Capture the cell that displays the provided text and extract its [X, Y] central coordinate. 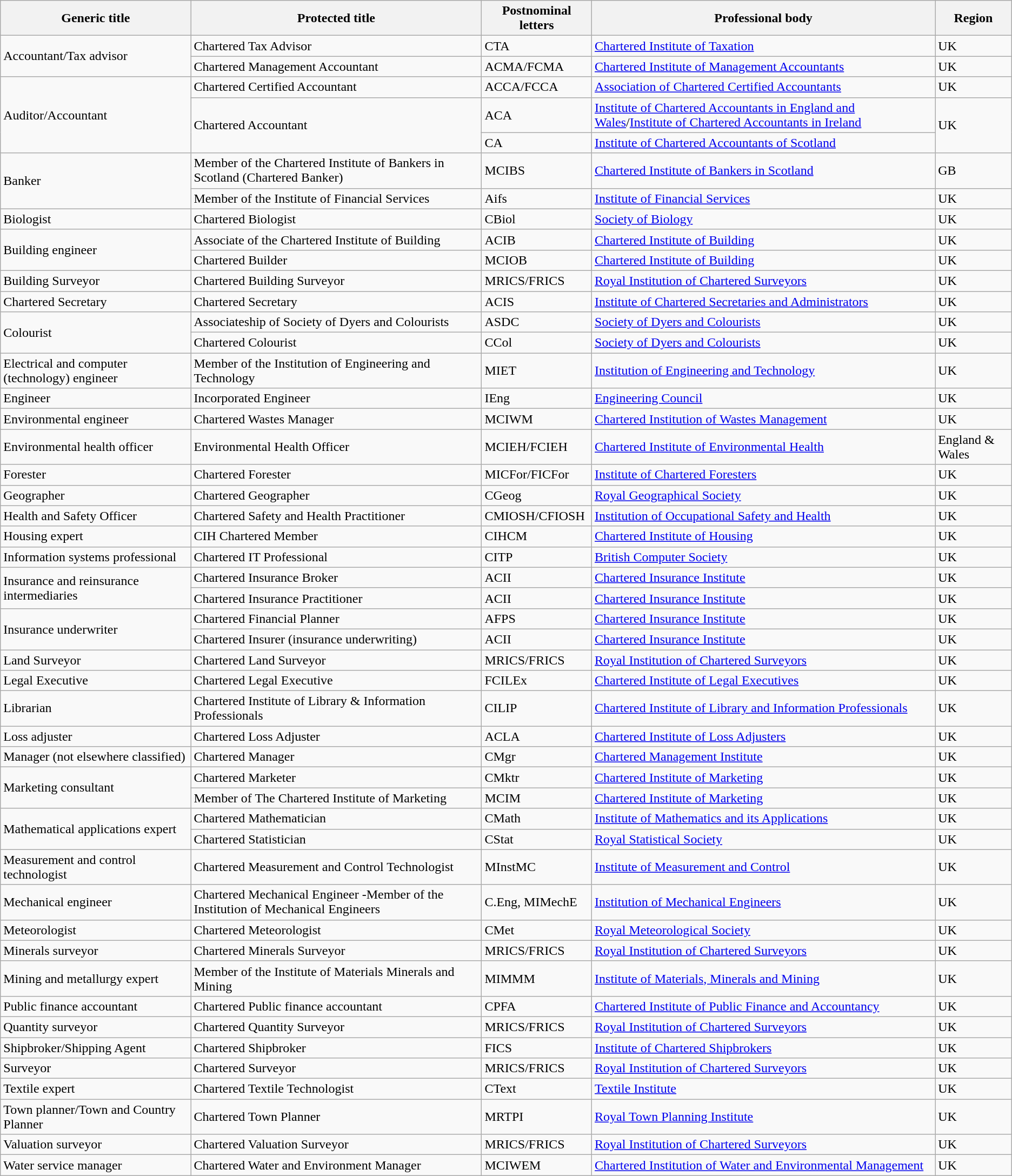
Chartered Insurance Broker [336, 577]
Institute of Chartered Shipbrokers [763, 1047]
CStat [537, 839]
Chartered Colourist [336, 343]
Institute of Financial Services [763, 198]
Postnominal letters [537, 18]
Chartered Shipbroker [336, 1047]
Society of Biology [763, 219]
Legal Executive [96, 681]
Associateship of Society of Dyers and Colourists [336, 322]
Aifs [537, 198]
Meteorologist [96, 930]
Measurement and control technologist [96, 867]
Insurance underwriter [96, 629]
Chartered Institute of Legal Executives [763, 681]
Environmental health officer [96, 447]
Librarian [96, 708]
MCIWEM [537, 1165]
Housing expert [96, 536]
MCIEH/FCIEH [537, 447]
Chartered Institute of Housing [763, 536]
Banker [96, 181]
Chartered Biologist [336, 219]
ACMA/FCMA [537, 67]
England & Wales [974, 447]
Chartered Meteorologist [336, 930]
Chartered Institute of Public Finance and Accountancy [763, 1006]
Institute of Chartered Accountants in England and Wales/Institute of Chartered Accountants in Ireland [763, 115]
FICS [537, 1047]
CMgr [537, 757]
CBiol [537, 219]
Electrical and computer (technology) engineer [96, 371]
Textile Institute [763, 1089]
Auditor/Accountant [96, 115]
Chartered Statistician [336, 839]
Chartered Quantity Surveyor [336, 1027]
Chartered Marketer [336, 778]
Chartered Textile Technologist [336, 1089]
ACIS [537, 301]
Associate of the Chartered Institute of Building [336, 240]
Mathematical applications expert [96, 829]
Institute of Chartered Accountants of Scotland [763, 143]
CPFA [537, 1006]
Institute of Chartered Foresters [763, 475]
MInstMC [537, 867]
Insurance and reinsurance intermediaries [96, 588]
Member of the Institute of Financial Services [336, 198]
C.Eng, MIMechE [537, 902]
Mechanical engineer [96, 902]
Building engineer [96, 250]
FCILEx [537, 681]
Chartered Building Surveyor [336, 281]
Chartered Town Planner [336, 1117]
Chartered Institute of Taxation [763, 46]
Protected title [336, 18]
Health and Safety Officer [96, 516]
Chartered Public finance accountant [336, 1006]
Loss adjuster [96, 736]
Royal Meteorological Society [763, 930]
Chartered Management Institute [763, 757]
Forester [96, 475]
Town planner/Town and Country Planner [96, 1117]
MRTPI [537, 1117]
Minerals surveyor [96, 951]
Environmental engineer [96, 419]
Accountant/Tax advisor [96, 56]
Chartered Valuation Surveyor [336, 1145]
Chartered Builder [336, 260]
Textile expert [96, 1089]
IEng [537, 398]
Association of Chartered Certified Accountants [763, 87]
Institute of Mathematics and its Applications [763, 819]
Biologist [96, 219]
Manager (not elsewhere classified) [96, 757]
Chartered Institute of Management Accountants [763, 67]
Royal Town Planning Institute [763, 1117]
Member of The Chartered Institute of Marketing [336, 798]
Water service manager [96, 1165]
Member of the Chartered Institute of Bankers in Scotland (Chartered Banker) [336, 171]
Region [974, 18]
CIH Chartered Member [336, 536]
Engineer [96, 398]
ACLA [537, 736]
CIHCM [537, 536]
Chartered Mechanical Engineer -Member of the Institution of Mechanical Engineers [336, 902]
Institution of Engineering and Technology [763, 371]
CITP [537, 557]
Chartered Minerals Surveyor [336, 951]
Colourist [96, 333]
Chartered Measurement and Control Technologist [336, 867]
Geographer [96, 495]
British Computer Society [763, 557]
Valuation surveyor [96, 1145]
ASDC [537, 322]
ACA [537, 115]
Chartered Management Accountant [336, 67]
Marketing consultant [96, 788]
Chartered Institute of Loss Adjusters [763, 736]
Chartered Water and Environment Manager [336, 1165]
Information systems professional [96, 557]
Chartered Financial Planner [336, 619]
Chartered Institute of Environmental Health [763, 447]
Chartered Insurance Practitioner [336, 598]
Chartered IT Professional [336, 557]
Chartered Land Surveyor [336, 660]
Member of the Institute of Materials Minerals and Mining [336, 979]
Chartered Surveyor [336, 1068]
MCIM [537, 798]
CTA [537, 46]
Chartered Accountant [336, 125]
CGeog [537, 495]
Chartered Safety and Health Practitioner [336, 516]
Chartered Institution of Wastes Management [763, 419]
Chartered Insurer (insurance underwriting) [336, 639]
Institute of Measurement and Control [763, 867]
Chartered Wastes Manager [336, 419]
CMIOSH/CFIOSH [537, 516]
Institute of Chartered Secretaries and Administrators [763, 301]
MCIWM [537, 419]
Chartered Geographer [336, 495]
Chartered Institute of Library and Information Professionals [763, 708]
Shipbroker/Shipping Agent [96, 1047]
ACIB [537, 240]
Environmental Health Officer [336, 447]
Chartered Certified Accountant [336, 87]
Public finance accountant [96, 1006]
Engineering Council [763, 398]
MCIOB [537, 260]
Chartered Institution of Water and Environmental Management [763, 1165]
CText [537, 1089]
Chartered Loss Adjuster [336, 736]
Institute of Materials, Minerals and Mining [763, 979]
Royal Geographical Society [763, 495]
Chartered Legal Executive [336, 681]
Chartered Institute of Library & Information Professionals [336, 708]
Building Surveyor [96, 281]
Member of the Institution of Engineering and Technology [336, 371]
Royal Statistical Society [763, 839]
CMath [537, 819]
CCol [537, 343]
Institution of Mechanical Engineers [763, 902]
Chartered Mathematician [336, 819]
CILIP [537, 708]
Land Surveyor [96, 660]
Chartered Manager [336, 757]
Surveyor [96, 1068]
Chartered Forester [336, 475]
MICFor/FICFor [537, 475]
Institution of Occupational Safety and Health [763, 516]
CMktr [537, 778]
Chartered Institute of Bankers in Scotland [763, 171]
CMet [537, 930]
Incorporated Engineer [336, 398]
MCIBS [537, 171]
GB [974, 171]
ACCA/FCCA [537, 87]
Quantity surveyor [96, 1027]
Generic title [96, 18]
Professional body [763, 18]
CA [537, 143]
MIET [537, 371]
MIMMM [537, 979]
Mining and metallurgy expert [96, 979]
Chartered Tax Advisor [336, 46]
AFPS [537, 619]
